Return (x, y) of the center of cell containing provided text 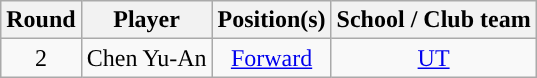
UT (434, 58)
Round (41, 20)
Position(s) (272, 20)
Forward (272, 58)
School / Club team (434, 20)
Player (146, 20)
Chen Yu-An (146, 58)
2 (41, 58)
